Search for the cell housing the specified text and yield its [x, y] center coordinate. 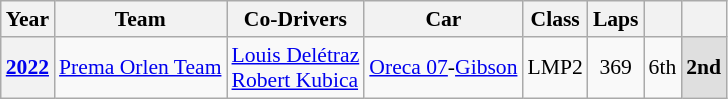
Prema Orlen Team [140, 68]
Louis Delétraz Robert Kubica [295, 68]
Team [140, 19]
2nd [704, 68]
Year [28, 19]
Laps [616, 19]
2022 [28, 68]
Car [443, 19]
Class [554, 19]
Oreca 07-Gibson [443, 68]
369 [616, 68]
LMP2 [554, 68]
6th [663, 68]
Co-Drivers [295, 19]
